Return [x, y] of the center of cell containing provided text 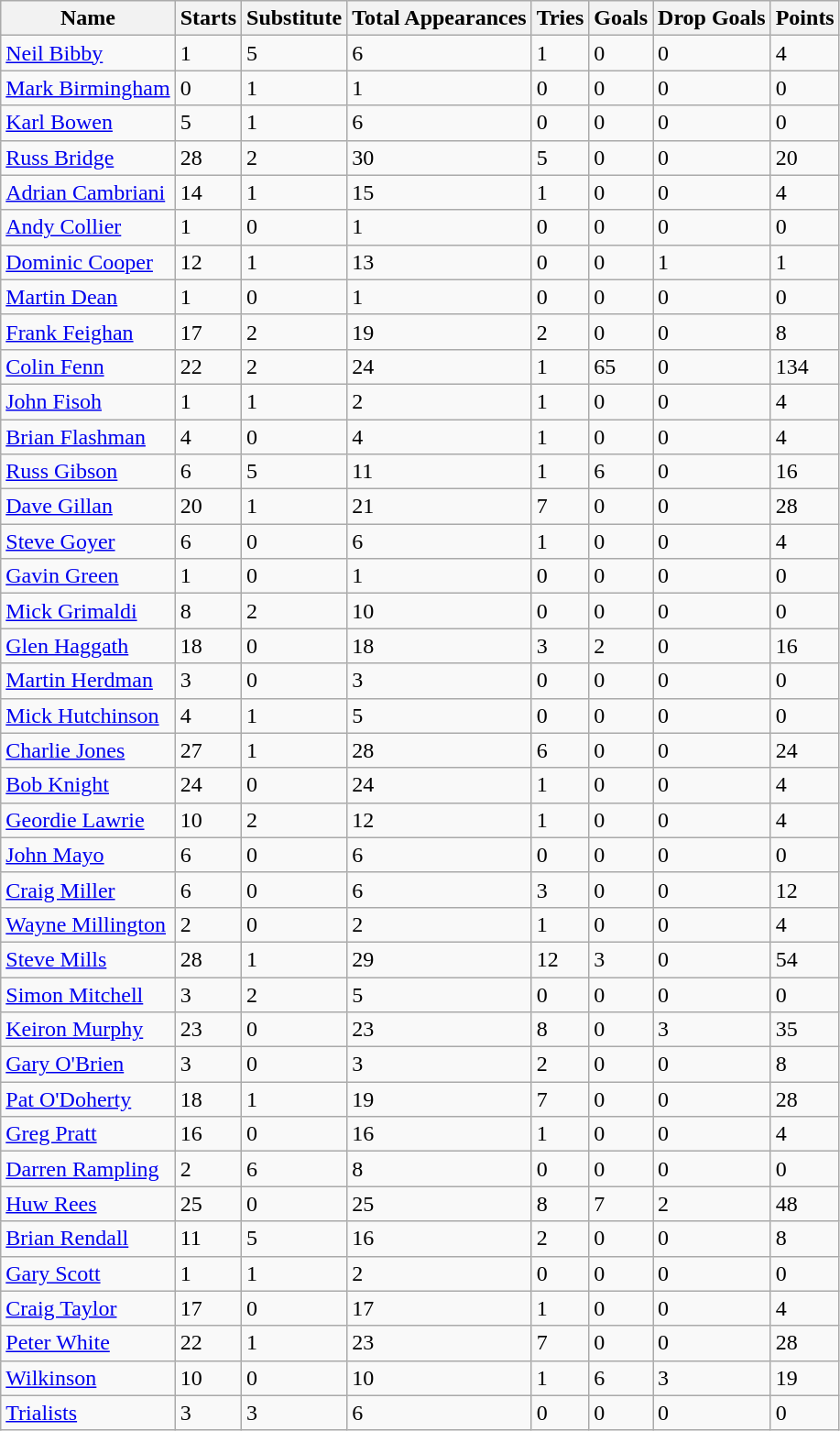
Points [804, 18]
Keiron Murphy [88, 1030]
27 [208, 750]
Craig Miller [88, 890]
Geordie Lawrie [88, 820]
Russ Gibson [88, 472]
Drop Goals [713, 18]
134 [804, 366]
Glen Haggath [88, 646]
Total Appearances [440, 18]
Substitute [295, 18]
Mick Grimaldi [88, 611]
Steve Goyer [88, 541]
48 [804, 1204]
Neil Bibby [88, 53]
Simon Mitchell [88, 994]
Tries [561, 18]
30 [440, 158]
Wayne Millington [88, 924]
14 [208, 192]
John Fisoh [88, 401]
Martin Dean [88, 297]
13 [440, 262]
Trialists [88, 1413]
15 [440, 192]
Gary Scott [88, 1273]
Bob Knight [88, 785]
John Mayo [88, 855]
35 [804, 1030]
29 [440, 959]
Frank Feighan [88, 332]
Gavin Green [88, 576]
Colin Fenn [88, 366]
Pat O'Doherty [88, 1099]
Brian Flashman [88, 437]
Gary O'Brien [88, 1065]
Karl Bowen [88, 123]
Darren Rampling [88, 1169]
Craig Taylor [88, 1308]
Andy Collier [88, 227]
Starts [208, 18]
Steve Mills [88, 959]
Dave Gillan [88, 507]
Russ Bridge [88, 158]
Peter White [88, 1343]
Mark Birmingham [88, 88]
Goals [621, 18]
Wilkinson [88, 1378]
Greg Pratt [88, 1134]
Charlie Jones [88, 750]
Huw Rees [88, 1204]
Martin Herdman [88, 681]
54 [804, 959]
Dominic Cooper [88, 262]
Adrian Cambriani [88, 192]
Brian Rendall [88, 1239]
65 [621, 366]
Name [88, 18]
21 [440, 507]
Mick Hutchinson [88, 715]
